Output the (x, y) coordinate of the center of the cell containing the given text.  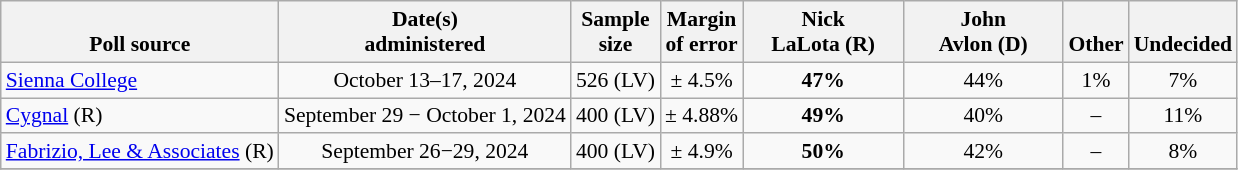
Cygnal (R) (140, 116)
September 26−29, 2024 (425, 152)
7% (1183, 80)
40% (983, 116)
October 13–17, 2024 (425, 80)
Marginof error (702, 32)
526 (LV) (616, 80)
1% (1096, 80)
± 4.9% (702, 152)
44% (983, 80)
Undecided (1183, 32)
Other (1096, 32)
8% (1183, 152)
47% (823, 80)
Fabrizio, Lee & Associates (R) (140, 152)
JohnAvlon (D) (983, 32)
± 4.5% (702, 80)
11% (1183, 116)
NickLaLota (R) (823, 32)
Date(s)administered (425, 32)
42% (983, 152)
50% (823, 152)
Samplesize (616, 32)
49% (823, 116)
Sienna College (140, 80)
September 29 − October 1, 2024 (425, 116)
Poll source (140, 32)
± 4.88% (702, 116)
